Extract the [X, Y] coordinate from the center of the cell holding the provided text.  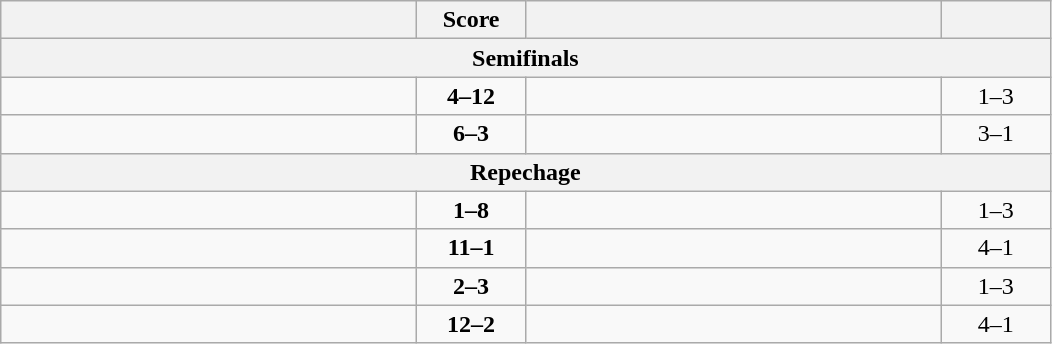
3–1 [996, 134]
2–3 [472, 286]
1–8 [472, 210]
6–3 [472, 134]
Score [472, 20]
12–2 [472, 324]
Repechage [526, 172]
11–1 [472, 248]
4–12 [472, 96]
Semifinals [526, 58]
